Find where the given text appears and provide that cell's center as [X, Y] coordinate. 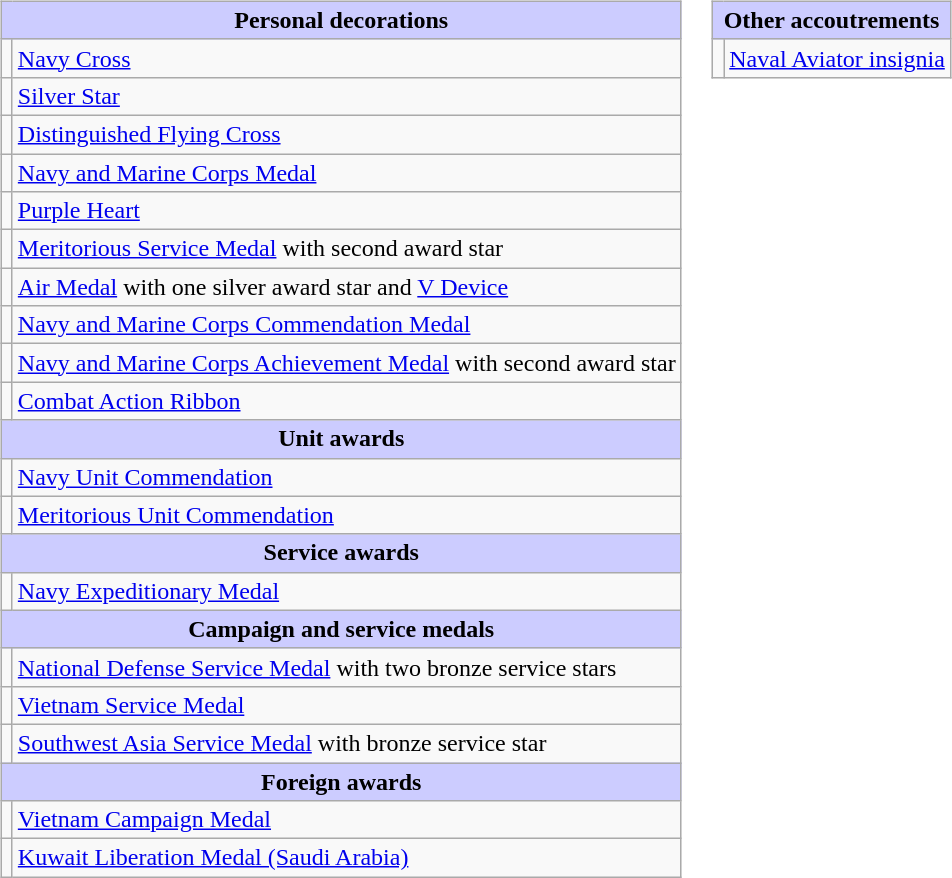
Air Medal with one silver award star and V Device [346, 287]
Navy and Marine Corps Achievement Medal with second award star [346, 363]
Unit awards [341, 439]
Silver Star [346, 96]
Foreign awards [341, 781]
Distinguished Flying Cross [346, 134]
National Defense Service Medal with two bronze service stars [346, 667]
Service awards [341, 553]
Other accoutrements [832, 20]
Naval Aviator insignia [838, 58]
Navy Cross [346, 58]
Campaign and service medals [341, 629]
Kuwait Liberation Medal (Saudi Arabia) [346, 858]
Navy and Marine Corps Medal [346, 173]
Combat Action Ribbon [346, 401]
Navy and Marine Corps Commendation Medal [346, 325]
Meritorious Service Medal with second award star [346, 249]
Navy Unit Commendation [346, 477]
Personal decorations [341, 20]
Navy Expeditionary Medal [346, 591]
Meritorious Unit Commendation [346, 515]
Vietnam Service Medal [346, 705]
Vietnam Campaign Medal [346, 820]
Southwest Asia Service Medal with bronze service star [346, 743]
Purple Heart [346, 211]
